Locate the cell with the specified text and output its [x, y] center coordinate. 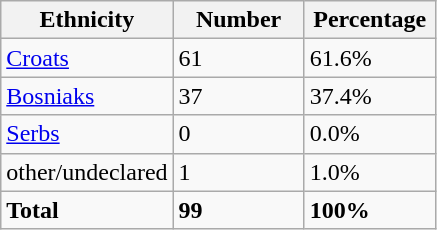
0 [238, 134]
61.6% [370, 58]
99 [238, 210]
other/undeclared [87, 172]
Serbs [87, 134]
1.0% [370, 172]
Ethnicity [87, 20]
100% [370, 210]
61 [238, 58]
Bosniaks [87, 96]
37 [238, 96]
37.4% [370, 96]
Percentage [370, 20]
Croats [87, 58]
Number [238, 20]
Total [87, 210]
1 [238, 172]
0.0% [370, 134]
